Extract the [X, Y] coordinate from the center of the cell holding the provided text.  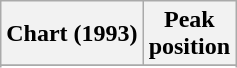
Chart (1993) [72, 34]
Peakposition [189, 34]
